Extract the (X, Y) coordinate from the center of the cell holding the provided text.  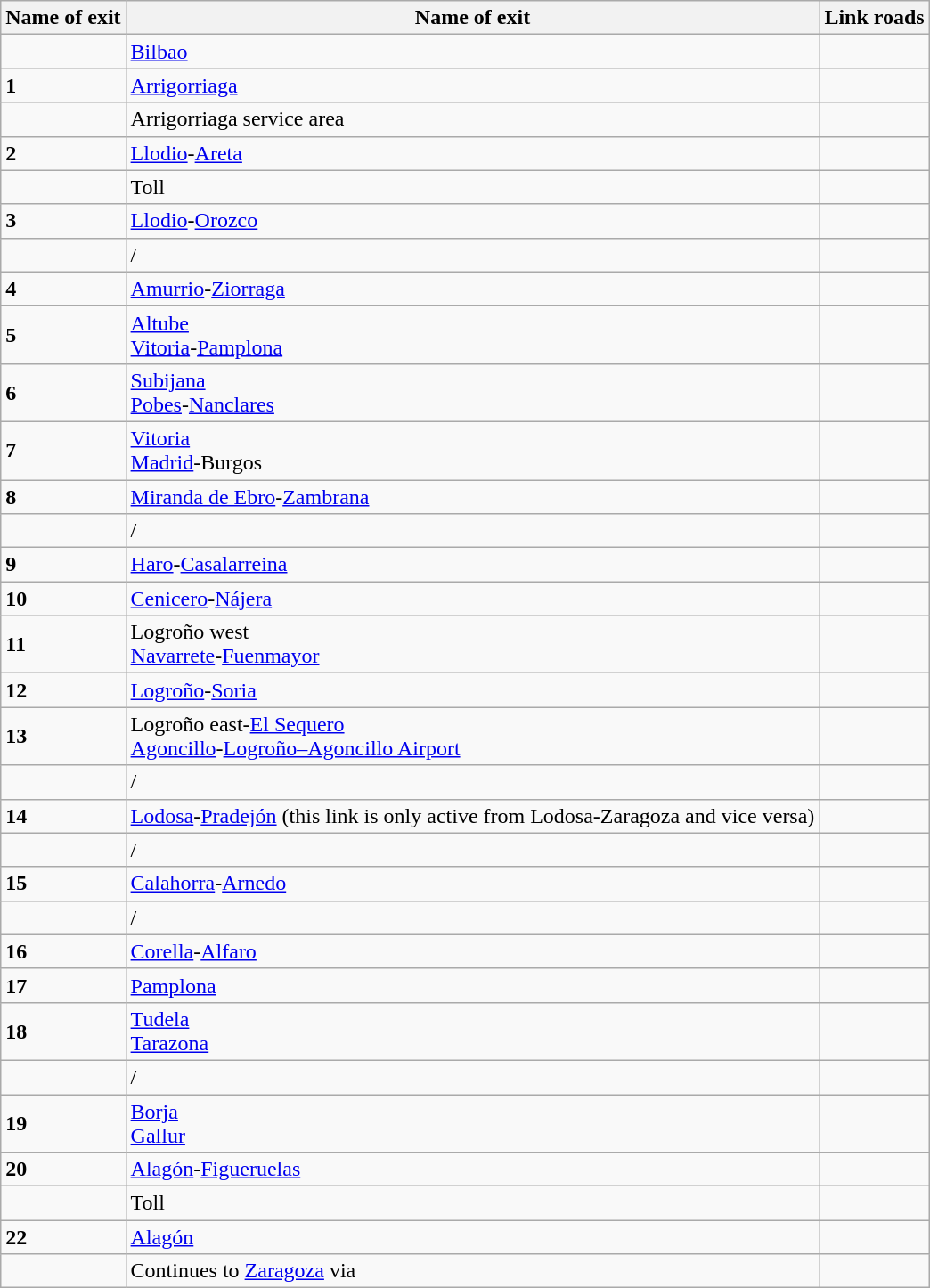
6 (63, 392)
BorjaGallur (472, 1122)
Alagón (472, 1237)
18 (63, 1031)
15 (63, 884)
7 (63, 451)
1 (63, 86)
10 (63, 599)
Arrigorriaga (472, 86)
4 (63, 289)
5 (63, 335)
19 (63, 1122)
Continues to Zaragoza via (472, 1271)
2 (63, 153)
Logroño east-El SequeroAgoncillo-Logroño–Agoncillo Airport (472, 736)
22 (63, 1237)
Corella-Alfaro (472, 951)
Amurrio-Ziorraga (472, 289)
16 (63, 951)
Bilbao (472, 52)
12 (63, 690)
VitoriaMadrid-Burgos (472, 451)
Arrigorriaga service area (472, 119)
11 (63, 645)
Cenicero-Nájera (472, 599)
Llodio-Areta (472, 153)
AltubeVitoria-Pamplona (472, 335)
Logroño westNavarrete-Fuenmayor (472, 645)
Miranda de Ebro-Zambrana (472, 496)
9 (63, 565)
Pamplona (472, 985)
Link roads (875, 18)
Haro-Casalarreina (472, 565)
Llodio-Orozco (472, 221)
Calahorra-Arnedo (472, 884)
8 (63, 496)
13 (63, 736)
Lodosa-Pradejón (this link is only active from Lodosa-Zaragoza and vice versa) (472, 816)
Alagón-Figueruelas (472, 1170)
20 (63, 1170)
Logroño-Soria (472, 690)
17 (63, 985)
14 (63, 816)
SubijanaPobes-Nanclares (472, 392)
3 (63, 221)
TudelaTarazona (472, 1031)
